Return [x, y] of the center of cell containing provided text 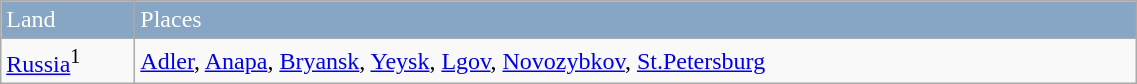
Adler, Anapa, Bryansk, Yeysk, Lgov, Novozybkov, St.Petersburg [636, 62]
Land [68, 20]
Russia1 [68, 62]
Places [636, 20]
